Identify which cell holds the provided text, then report its [x, y] central coordinate. 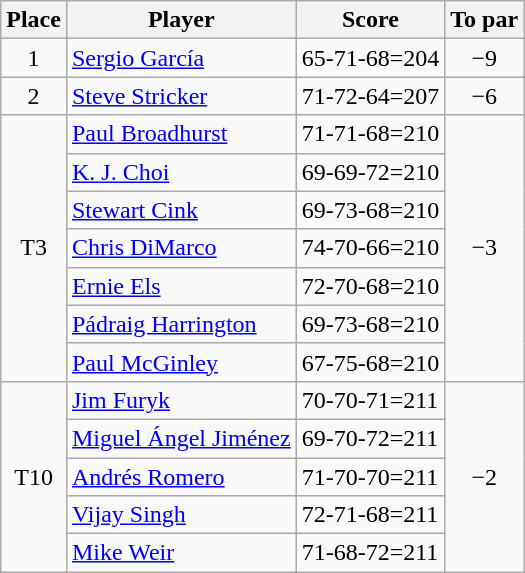
72-70-68=210 [370, 286]
To par [484, 20]
Jim Furyk [181, 400]
−3 [484, 248]
Vijay Singh [181, 515]
67-75-68=210 [370, 362]
2 [34, 96]
70-70-71=211 [370, 400]
Player [181, 20]
Score [370, 20]
Place [34, 20]
Sergio García [181, 58]
69-70-72=211 [370, 438]
65-71-68=204 [370, 58]
K. J. Choi [181, 172]
71-70-70=211 [370, 477]
T10 [34, 476]
69-69-72=210 [370, 172]
−6 [484, 96]
71-71-68=210 [370, 134]
Mike Weir [181, 553]
Stewart Cink [181, 210]
Miguel Ángel Jiménez [181, 438]
Paul McGinley [181, 362]
71-72-64=207 [370, 96]
Steve Stricker [181, 96]
Pádraig Harrington [181, 324]
Chris DiMarco [181, 248]
Ernie Els [181, 286]
1 [34, 58]
72-71-68=211 [370, 515]
Paul Broadhurst [181, 134]
T3 [34, 248]
−2 [484, 476]
74-70-66=210 [370, 248]
−9 [484, 58]
Andrés Romero [181, 477]
71-68-72=211 [370, 553]
